Locate the cell with the specified text and output its [X, Y] center coordinate. 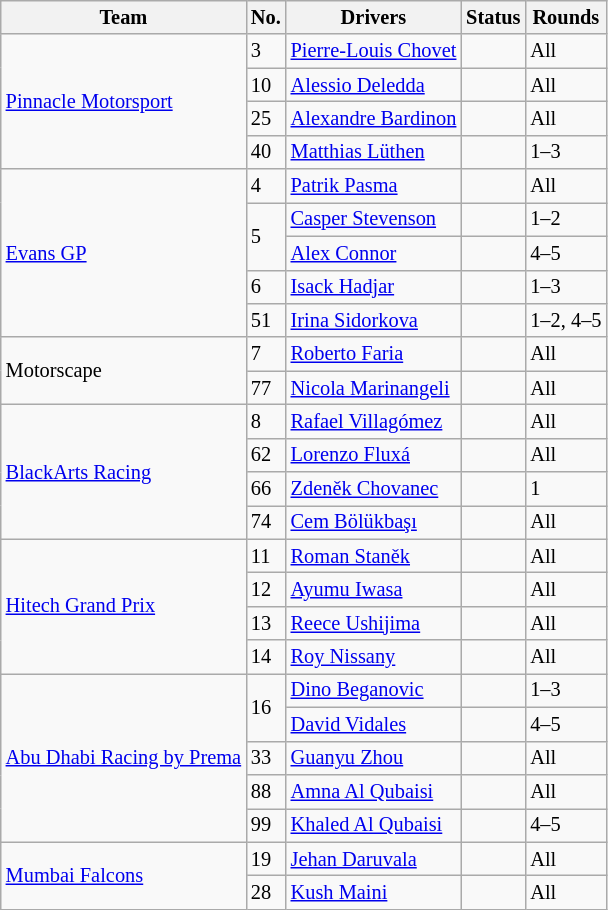
5 [266, 236]
Reece Ushijima [374, 623]
3 [266, 51]
33 [266, 758]
74 [266, 522]
David Vidales [374, 724]
Roman Staněk [374, 556]
4 [266, 186]
BlackArts Racing [124, 472]
Alexandre Bardinon [374, 118]
Abu Dhabi Racing by Prema [124, 757]
Ayumu Iwasa [374, 589]
Status [493, 17]
Pierre-Louis Chovet [374, 51]
77 [266, 388]
Alex Connor [374, 253]
Guanyu Zhou [374, 758]
6 [266, 287]
Rounds [566, 17]
Cem Bölükbaşı [374, 522]
16 [266, 706]
Matthias Lüthen [374, 152]
Casper Stevenson [374, 219]
8 [266, 421]
Pinnacle Motorsport [124, 102]
40 [266, 152]
12 [266, 589]
28 [266, 892]
No. [266, 17]
99 [266, 825]
88 [266, 791]
Khaled Al Qubaisi [374, 825]
Lorenzo Fluxá [374, 455]
7 [266, 354]
Zdeněk Chovanec [374, 489]
Roy Nissany [374, 657]
1 [566, 489]
14 [266, 657]
10 [266, 85]
11 [266, 556]
19 [266, 859]
25 [266, 118]
Evans GP [124, 253]
Roberto Faria [374, 354]
Irina Sidorkova [374, 320]
1–2 [566, 219]
Drivers [374, 17]
Amna Al Qubaisi [374, 791]
Team [124, 17]
Alessio Deledda [374, 85]
Patrik Pasma [374, 186]
13 [266, 623]
1–2, 4–5 [566, 320]
Kush Maini [374, 892]
Dino Beganovic [374, 690]
Jehan Daruvala [374, 859]
Nicola Marinangeli [374, 388]
Mumbai Falcons [124, 876]
Hitech Grand Prix [124, 606]
66 [266, 489]
51 [266, 320]
Isack Hadjar [374, 287]
62 [266, 455]
Motorscape [124, 370]
Rafael Villagómez [374, 421]
